Determine the (x, y) coordinate at the center of the cell enclosing the given text.  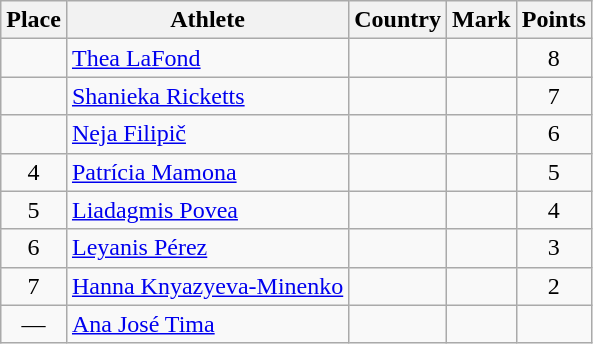
Shanieka Ricketts (207, 96)
Neja Filipič (207, 134)
Patrícia Mamona (207, 172)
Thea LaFond (207, 58)
8 (554, 58)
Points (554, 20)
Place (34, 20)
— (34, 324)
Country (398, 20)
2 (554, 286)
Athlete (207, 20)
3 (554, 248)
Hanna Knyazyeva-Minenko (207, 286)
Liadagmis Povea (207, 210)
Mark (481, 20)
Leyanis Pérez (207, 248)
Ana José Tima (207, 324)
